For the text-containing cell, return its midpoint in (X, Y) coordinate format. 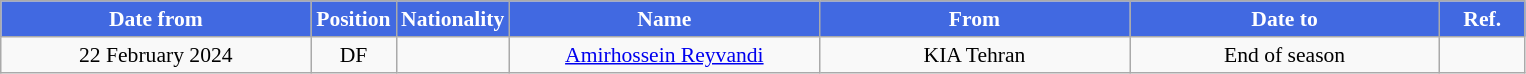
DF (354, 55)
Ref. (1482, 19)
Amirhossein Reyvandi (664, 55)
From (974, 19)
Nationality (452, 19)
Date to (1285, 19)
Date from (156, 19)
KIA Tehran (974, 55)
Position (354, 19)
Name (664, 19)
22 February 2024 (156, 55)
End of season (1285, 55)
